Find where the given text appears and provide that cell's center as [x, y] coordinate. 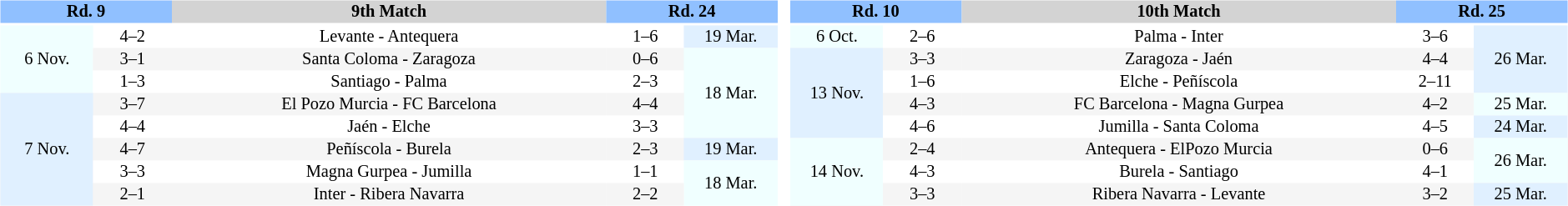
4–5 [1435, 127]
Ribera Navarra - Levante [1178, 195]
14 Nov. [837, 172]
4–7 [132, 150]
6 Oct. [837, 37]
6 Nov. [47, 58]
2–4 [923, 150]
1–3 [132, 82]
Inter - Ribera Navarra [389, 195]
13 Nov. [837, 93]
7 Nov. [47, 150]
2–1 [132, 195]
Santa Coloma - Zaragoza [389, 60]
Levante - Antequera [389, 37]
24 Mar. [1520, 127]
2–11 [1435, 82]
Antequera - ElPozo Murcia [1178, 150]
9th Match [389, 12]
Jaén - Elche [389, 127]
3–1 [132, 60]
4–1 [1435, 172]
Zaragoza - Jaén [1178, 60]
Rd. 25 [1482, 12]
4–6 [923, 127]
3–2 [1435, 195]
2–2 [646, 195]
El Pozo Murcia - FC Barcelona [389, 105]
3–6 [1435, 37]
Rd. 24 [693, 12]
2–6 [923, 37]
3–7 [132, 105]
1–1 [646, 172]
Peñíscola - Burela [389, 150]
10th Match [1178, 12]
FC Barcelona - Magna Gurpea [1178, 105]
Jumilla - Santa Coloma [1178, 127]
Elche - Peñíscola [1178, 82]
Rd. 10 [876, 12]
Palma - Inter [1178, 37]
Magna Gurpea - Jumilla [389, 172]
Burela - Santiago [1178, 172]
Santiago - Palma [389, 82]
Rd. 9 [85, 12]
